Identify which cell holds the provided text, then report its [X, Y] central coordinate. 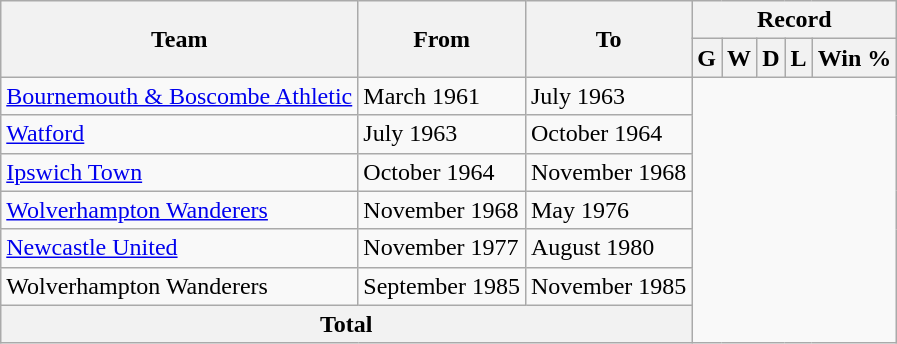
To [608, 39]
Record [794, 20]
Team [180, 39]
May 1976 [608, 210]
September 1985 [442, 286]
Win % [854, 58]
L [798, 58]
March 1961 [442, 96]
Ipswich Town [180, 172]
Newcastle United [180, 248]
August 1980 [608, 248]
November 1985 [608, 286]
November 1977 [442, 248]
Watford [180, 134]
G [707, 58]
D [771, 58]
Bournemouth & Boscombe Athletic [180, 96]
W [740, 58]
From [442, 39]
Total [346, 324]
